Search for the cell housing the specified text and yield its [X, Y] center coordinate. 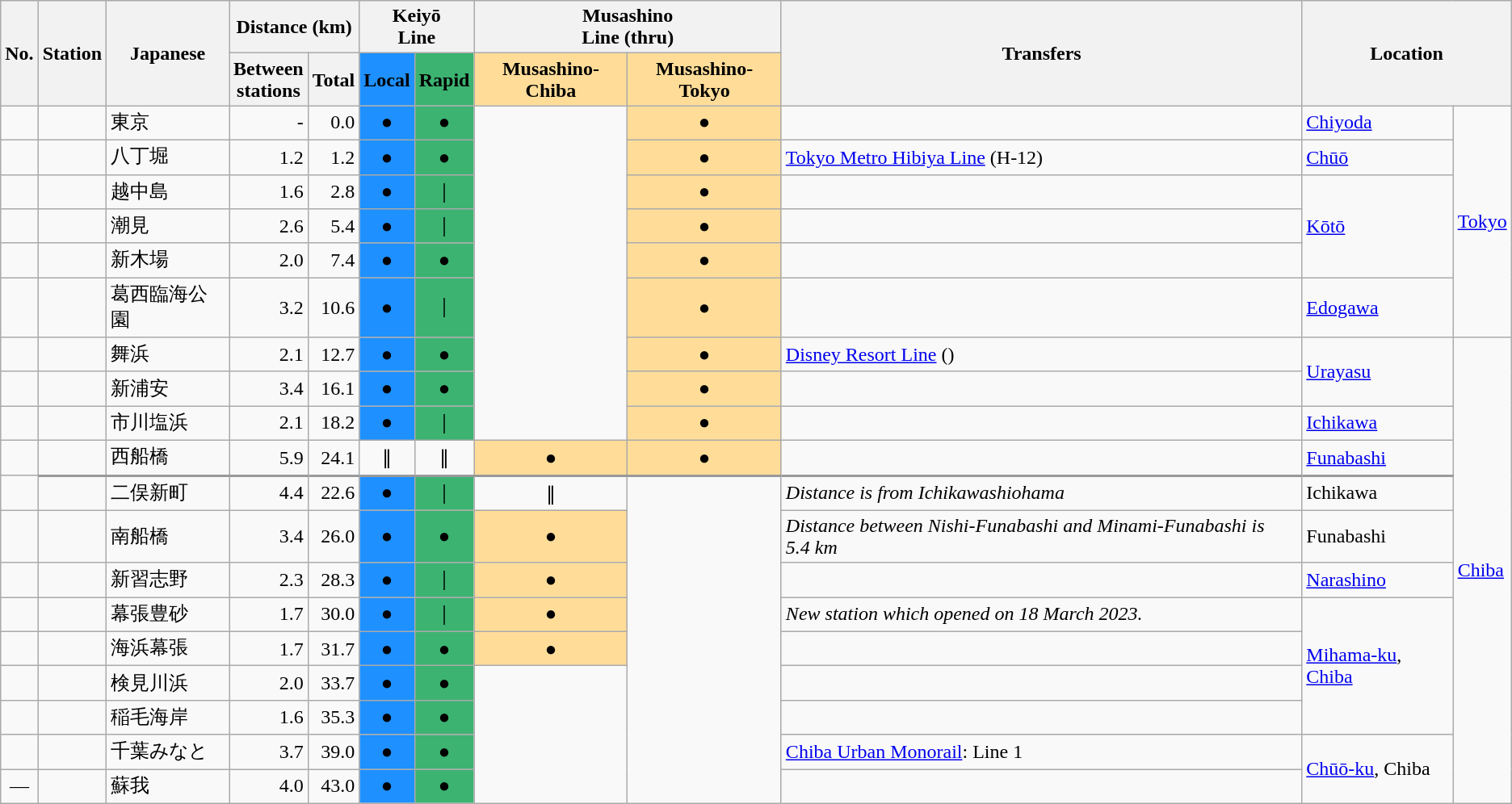
7.4 [334, 260]
Chūō-ku, Chiba [1378, 768]
新浦安 [168, 389]
26.0 [334, 536]
22.6 [334, 492]
Disney Resort Line () [1041, 355]
MusashinoLine (thru) [628, 27]
0.0 [334, 123]
35.3 [334, 717]
Rapid [444, 79]
幕張豊砂 [168, 615]
Chūō [1378, 157]
西船橋 [168, 457]
43.0 [334, 786]
Musashino-Tokyo [704, 79]
39.0 [334, 752]
Distance is from Ichikawashiohama [1041, 492]
Mihama-ku, Chiba [1378, 666]
新習志野 [168, 580]
12.7 [334, 355]
4.4 [269, 492]
5.4 [334, 226]
市川塩浜 [168, 423]
越中島 [168, 192]
5.9 [269, 457]
Kōtō [1378, 226]
新木場 [168, 260]
南船橋 [168, 536]
潮見 [168, 226]
Transfers [1041, 53]
3.7 [269, 752]
Station [72, 53]
30.0 [334, 615]
4.0 [269, 786]
東京 [168, 123]
二俣新町 [168, 492]
Total [334, 79]
葛西臨海公園 [168, 308]
蘇我 [168, 786]
千葉みなと [168, 752]
18.2 [334, 423]
Betweenstations [269, 79]
舞浜 [168, 355]
Chiba Urban Monorail: Line 1 [1041, 752]
Urayasu [1378, 371]
- [269, 123]
Edogawa [1378, 308]
2.8 [334, 192]
八丁堀 [168, 157]
稲毛海岸 [168, 717]
Tokyo Metro Hibiya Line (H-12) [1041, 157]
Narashino [1378, 580]
No. [19, 53]
2.3 [269, 580]
Chiba [1482, 570]
Chiyoda [1378, 123]
KeiyōLine [417, 27]
海浜幕張 [168, 649]
— [19, 786]
3.2 [269, 308]
Local [387, 79]
Musashino-Chiba [551, 79]
16.1 [334, 389]
Tokyo [1482, 221]
31.7 [334, 649]
New station which opened on 18 March 2023. [1041, 615]
33.7 [334, 683]
28.3 [334, 580]
Japanese [168, 53]
Distance between Nishi-Funabashi and Minami-Funabashi is 5.4 km [1041, 536]
10.6 [334, 308]
24.1 [334, 457]
2.6 [269, 226]
Distance (km) [294, 27]
検見川浜 [168, 683]
Location [1407, 53]
